Return (x, y) of the center of cell containing provided text 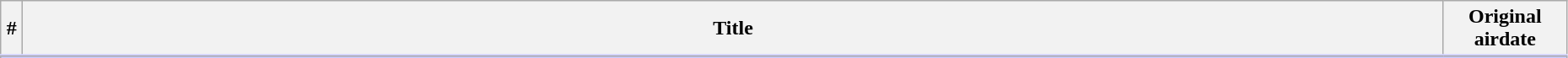
Title (733, 29)
# (12, 29)
Original airdate (1505, 29)
